Capture the cell that displays the provided text and extract its (X, Y) central coordinate. 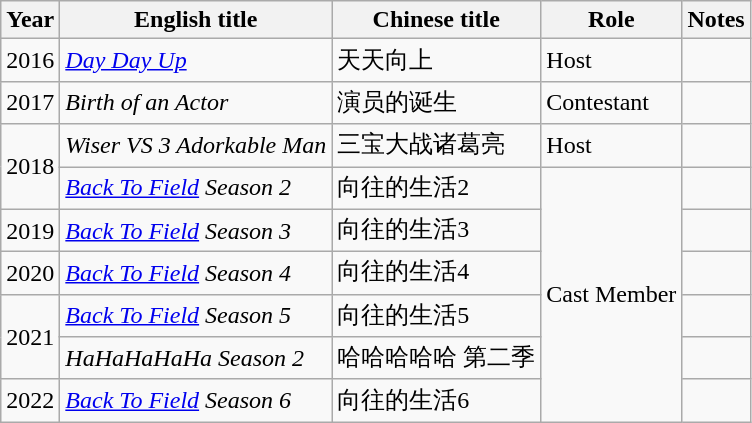
2021 (30, 336)
Day Day Up (196, 60)
向往的生活4 (436, 274)
Cast Member (612, 294)
2018 (30, 166)
哈哈哈哈哈 第二季 (436, 358)
向往的生活2 (436, 188)
2017 (30, 102)
Chinese title (436, 20)
Back To Field Season 2 (196, 188)
向往的生活5 (436, 316)
三宝大战诸葛亮 (436, 146)
2020 (30, 274)
2019 (30, 230)
Back To Field Season 6 (196, 400)
2016 (30, 60)
Back To Field Season 3 (196, 230)
演员的诞生 (436, 102)
Role (612, 20)
HaHaHaHaHa Season 2 (196, 358)
Wiser VS 3 Adorkable Man (196, 146)
Year (30, 20)
English title (196, 20)
向往的生活6 (436, 400)
天天向上 (436, 60)
Back To Field Season 4 (196, 274)
Back To Field Season 5 (196, 316)
2022 (30, 400)
Notes (716, 20)
Contestant (612, 102)
向往的生活3 (436, 230)
Birth of an Actor (196, 102)
